Detect which cell encompasses the target text, then output its (x, y) center coordinate. 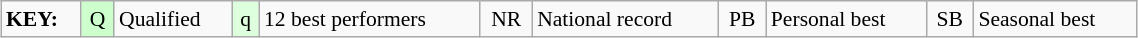
Qualified (173, 19)
12 best performers (370, 19)
SB (950, 19)
PB (742, 19)
NR (506, 19)
Seasonal best (1055, 19)
Personal best (846, 19)
q (246, 19)
KEY: (41, 19)
Q (98, 19)
National record (626, 19)
